Provide the (X, Y) coordinate of the cell's center where the given text is located.  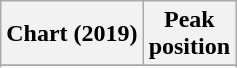
Peak position (189, 34)
Chart (2019) (72, 34)
